Scan for the cell matching the given text and deliver its [X, Y] coordinate at center. 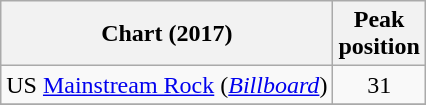
US Mainstream Rock (Billboard) [167, 85]
Peakposition [379, 34]
31 [379, 85]
Chart (2017) [167, 34]
